Capture the cell that displays the provided text and extract its (X, Y) central coordinate. 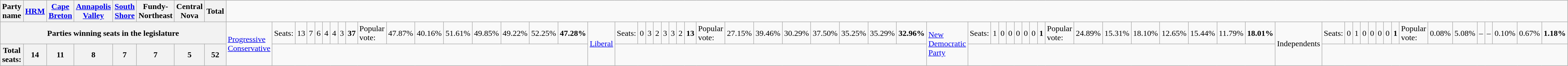
8 (93, 55)
HRM (35, 11)
49.85% (486, 33)
14 (35, 55)
49.22% (515, 33)
12.65% (1174, 33)
35.29% (882, 33)
52.25% (544, 33)
Fundy-Northeast (155, 11)
52 (215, 55)
Total (215, 11)
15.31% (1117, 33)
15.44% (1203, 33)
Total seats: (12, 55)
Liberal (601, 44)
27.15% (740, 33)
0.10% (1505, 33)
0.08% (1440, 33)
5.08% (1465, 33)
Parties winning seats in the legislature (113, 33)
18.01% (1260, 33)
11 (61, 55)
Cape Breton (61, 11)
40.16% (429, 33)
1.18% (1555, 33)
18.10% (1146, 33)
37.50% (825, 33)
32.96% (912, 33)
11.79% (1231, 33)
37 (352, 33)
24.89% (1089, 33)
New Democratic Party (947, 44)
51.61% (458, 33)
Party name (12, 11)
39.46% (768, 33)
0.67% (1530, 33)
47.28% (573, 33)
30.29% (797, 33)
Central Nova (190, 11)
Independents (1298, 44)
6 (319, 33)
5 (190, 55)
47.87% (401, 33)
Progressive Conservative (249, 44)
South Shore (124, 11)
35.25% (854, 33)
Annapolis Valley (93, 11)
